Return (x, y) of the center of cell containing provided text 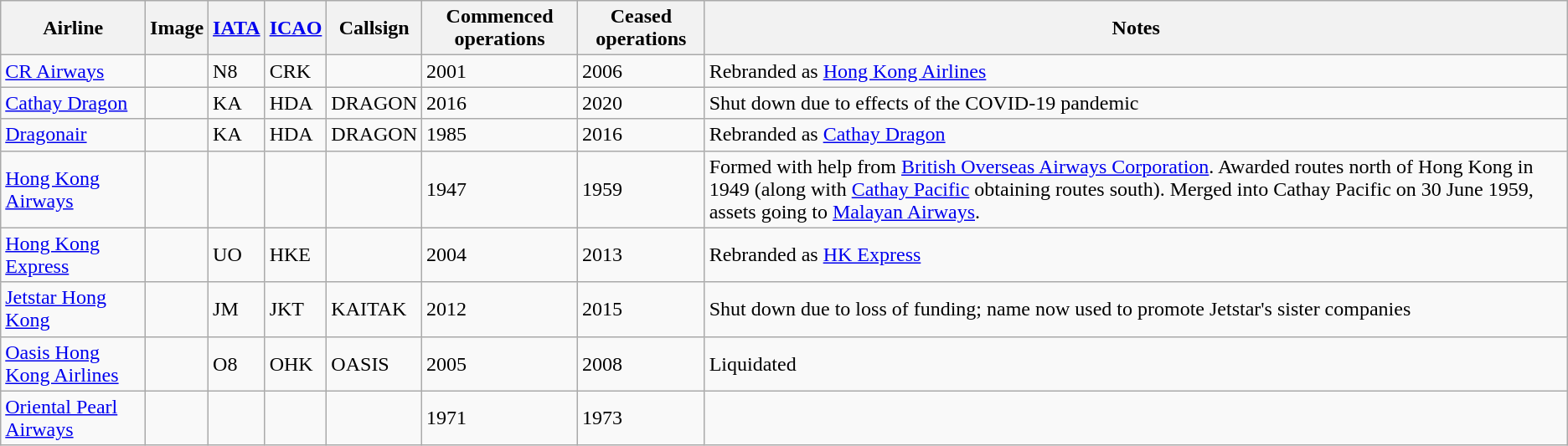
OHK (296, 363)
Shut down due to loss of funding; name now used to promote Jetstar's sister companies (1136, 310)
Airline (74, 28)
ICAO (296, 28)
Dragonair (74, 135)
CRK (296, 71)
Rebranded as Cathay Dragon (1136, 135)
1947 (500, 189)
1985 (500, 135)
KAITAK (374, 310)
Jetstar Hong Kong (74, 310)
O8 (237, 363)
Hong Kong Express (74, 254)
1973 (641, 418)
JKT (296, 310)
Image (178, 28)
HKE (296, 254)
Callsign (374, 28)
Notes (1136, 28)
CR Airways (74, 71)
Oasis Hong Kong Airlines (74, 363)
Ceased operations (641, 28)
2004 (500, 254)
Rebranded as Hong Kong Airlines (1136, 71)
JM (237, 310)
OASIS (374, 363)
Commenced operations (500, 28)
UO (237, 254)
Rebranded as HK Express (1136, 254)
2020 (641, 103)
Liquidated (1136, 363)
2012 (500, 310)
2008 (641, 363)
Hong Kong Airways (74, 189)
2005 (500, 363)
2015 (641, 310)
N8 (237, 71)
Cathay Dragon (74, 103)
IATA (237, 28)
2013 (641, 254)
2001 (500, 71)
1959 (641, 189)
Shut down due to effects of the COVID-19 pandemic (1136, 103)
2006 (641, 71)
Oriental Pearl Airways (74, 418)
1971 (500, 418)
